Return the [x, y] coordinate for the center point of the cell that contains the specified text.  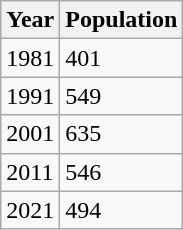
546 [122, 172]
494 [122, 210]
2021 [30, 210]
549 [122, 96]
1991 [30, 96]
401 [122, 58]
635 [122, 134]
1981 [30, 58]
Year [30, 20]
2011 [30, 172]
2001 [30, 134]
Population [122, 20]
